Scan for the cell matching the given text and deliver its [x, y] coordinate at center. 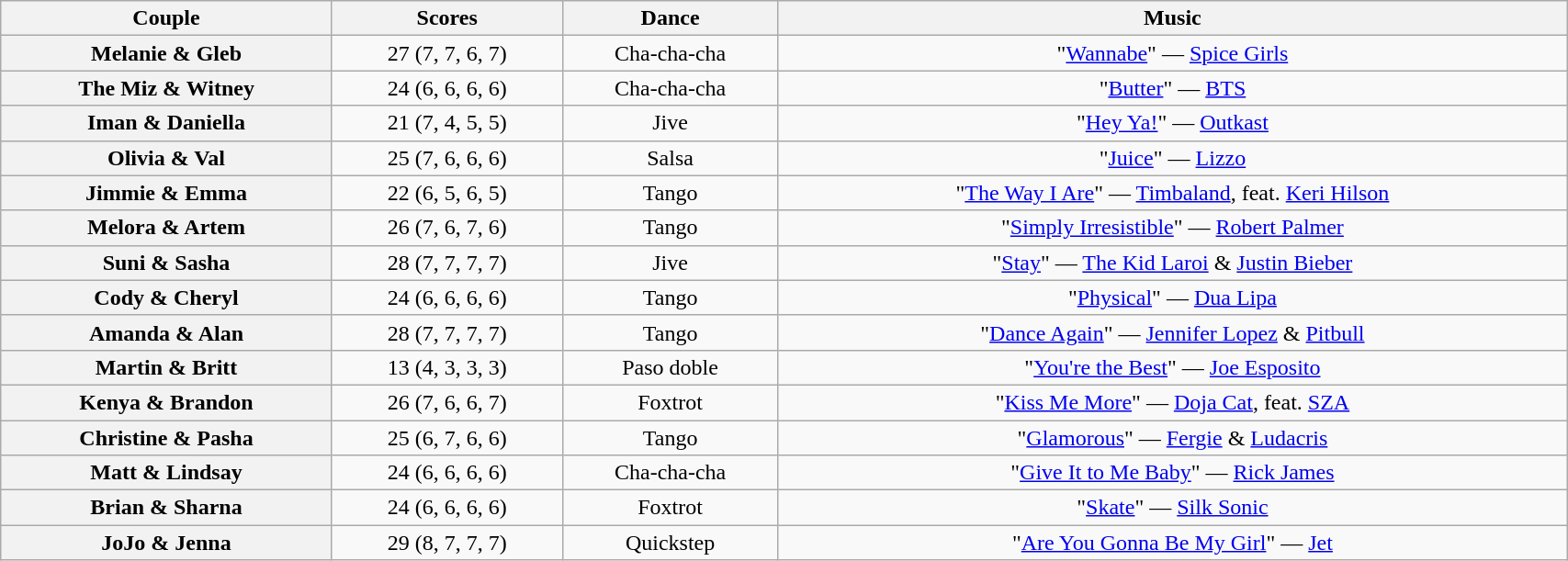
"Butter" — BTS [1172, 88]
"Are You Gonna Be My Girl" — Jet [1172, 543]
The Miz & Witney [167, 88]
"Wannabe" — Spice Girls [1172, 53]
"Glamorous" — Fergie & Ludacris [1172, 438]
13 (4, 3, 3, 3) [446, 367]
Matt & Lindsay [167, 473]
Amanda & Alan [167, 332]
Melora & Artem [167, 228]
"Kiss Me More" — Doja Cat, feat. SZA [1172, 402]
Cody & Cheryl [167, 297]
"Hey Ya!" — Outkast [1172, 123]
Melanie & Gleb [167, 53]
Scores [446, 18]
29 (8, 7, 7, 7) [446, 543]
Music [1172, 18]
Couple [167, 18]
Martin & Britt [167, 367]
25 (7, 6, 6, 6) [446, 158]
22 (6, 5, 6, 5) [446, 193]
"Stay" — The Kid Laroi & Justin Bieber [1172, 263]
Iman & Daniella [167, 123]
Suni & Sasha [167, 263]
JoJo & Jenna [167, 543]
Olivia & Val [167, 158]
27 (7, 7, 6, 7) [446, 53]
"Physical" — Dua Lipa [1172, 297]
"You're the Best" — Joe Esposito [1172, 367]
26 (7, 6, 6, 7) [446, 402]
"The Way I Are" — Timbaland, feat. Keri Hilson [1172, 193]
Kenya & Brandon [167, 402]
"Juice" — Lizzo [1172, 158]
Jimmie & Emma [167, 193]
Quickstep [671, 543]
"Simply Irresistible" — Robert Palmer [1172, 228]
21 (7, 4, 5, 5) [446, 123]
26 (7, 6, 7, 6) [446, 228]
Salsa [671, 158]
Paso doble [671, 367]
Brian & Sharna [167, 508]
"Skate" — Silk Sonic [1172, 508]
Christine & Pasha [167, 438]
25 (6, 7, 6, 6) [446, 438]
"Give It to Me Baby" — Rick James [1172, 473]
Dance [671, 18]
"Dance Again" — Jennifer Lopez & Pitbull [1172, 332]
